Search for the cell housing the specified text and yield its [x, y] center coordinate. 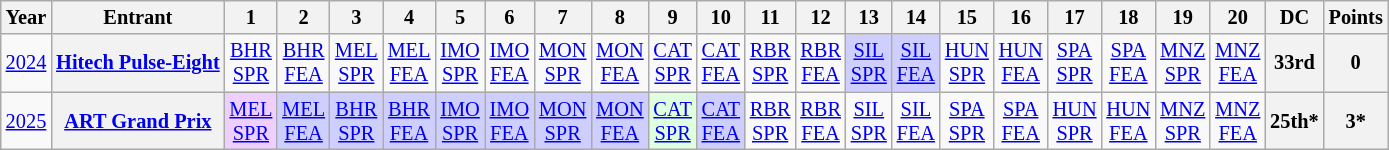
10 [721, 17]
1 [252, 17]
ART Grand Prix [138, 121]
9 [673, 17]
11 [770, 17]
15 [967, 17]
Hitech Pulse-Eight [138, 63]
13 [869, 17]
14 [916, 17]
2024 [26, 63]
16 [1021, 17]
4 [410, 17]
0 [1356, 63]
33rd [1294, 63]
7 [562, 17]
3 [356, 17]
17 [1075, 17]
18 [1128, 17]
2 [304, 17]
6 [510, 17]
DC [1294, 17]
19 [1182, 17]
3* [1356, 121]
25th* [1294, 121]
Entrant [138, 17]
5 [460, 17]
20 [1238, 17]
2025 [26, 121]
Year [26, 17]
Points [1356, 17]
12 [820, 17]
8 [620, 17]
